Identify which cell holds the provided text, then report its [x, y] central coordinate. 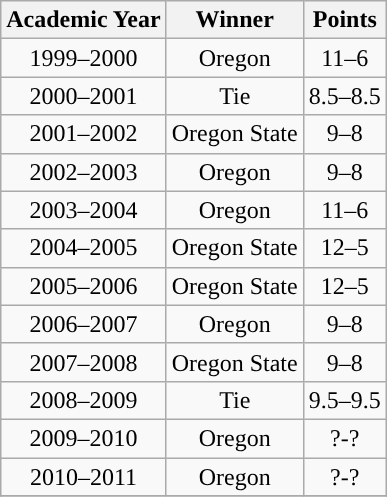
2008–2009 [84, 400]
1999–2000 [84, 58]
2009–2010 [84, 438]
2004–2005 [84, 248]
Academic Year [84, 20]
Points [344, 20]
2007–2008 [84, 362]
2003–2004 [84, 210]
2000–2001 [84, 96]
2006–2007 [84, 324]
Winner [234, 20]
9.5–9.5 [344, 400]
8.5–8.5 [344, 96]
2005–2006 [84, 286]
2010–2011 [84, 477]
2001–2002 [84, 134]
2002–2003 [84, 172]
